Extract the [X, Y] coordinate from the center of the cell holding the provided text.  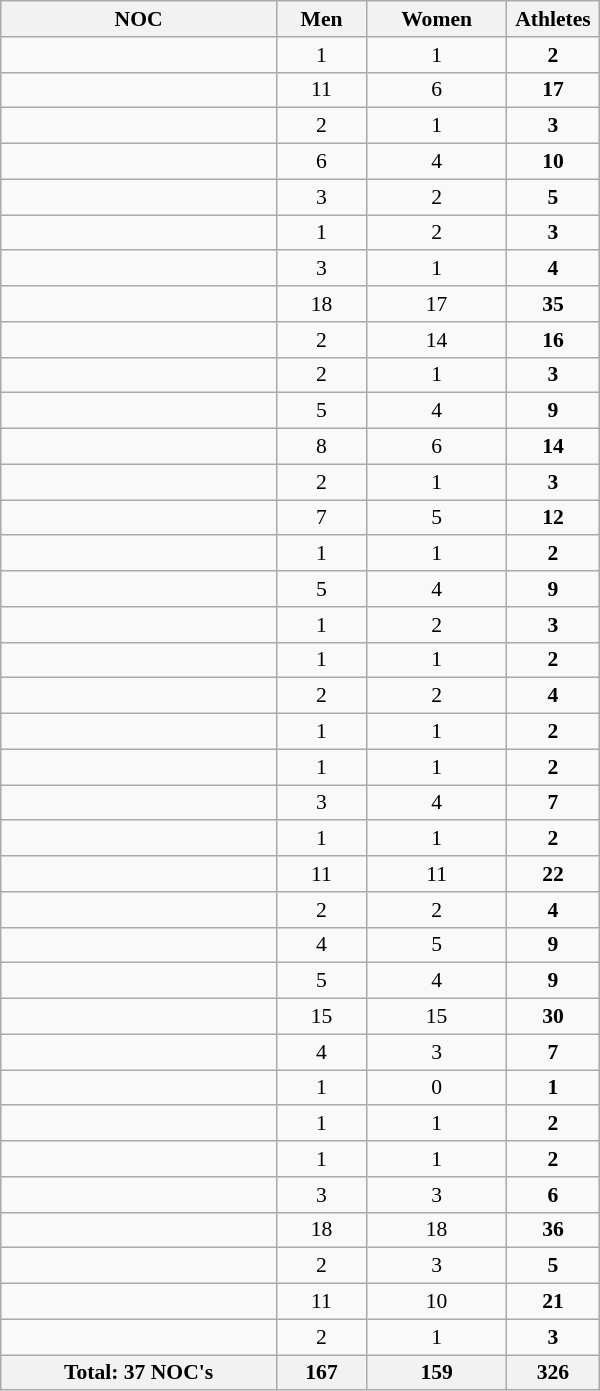
NOC [139, 19]
Total: 37 NOC's [139, 1373]
16 [554, 340]
8 [321, 447]
36 [554, 1230]
Men [321, 19]
0 [437, 1088]
Athletes [554, 19]
167 [321, 1373]
Women [437, 19]
12 [554, 518]
159 [437, 1373]
21 [554, 1302]
326 [554, 1373]
30 [554, 1017]
22 [554, 874]
35 [554, 304]
